Capture the cell that displays the provided text and extract its [X, Y] central coordinate. 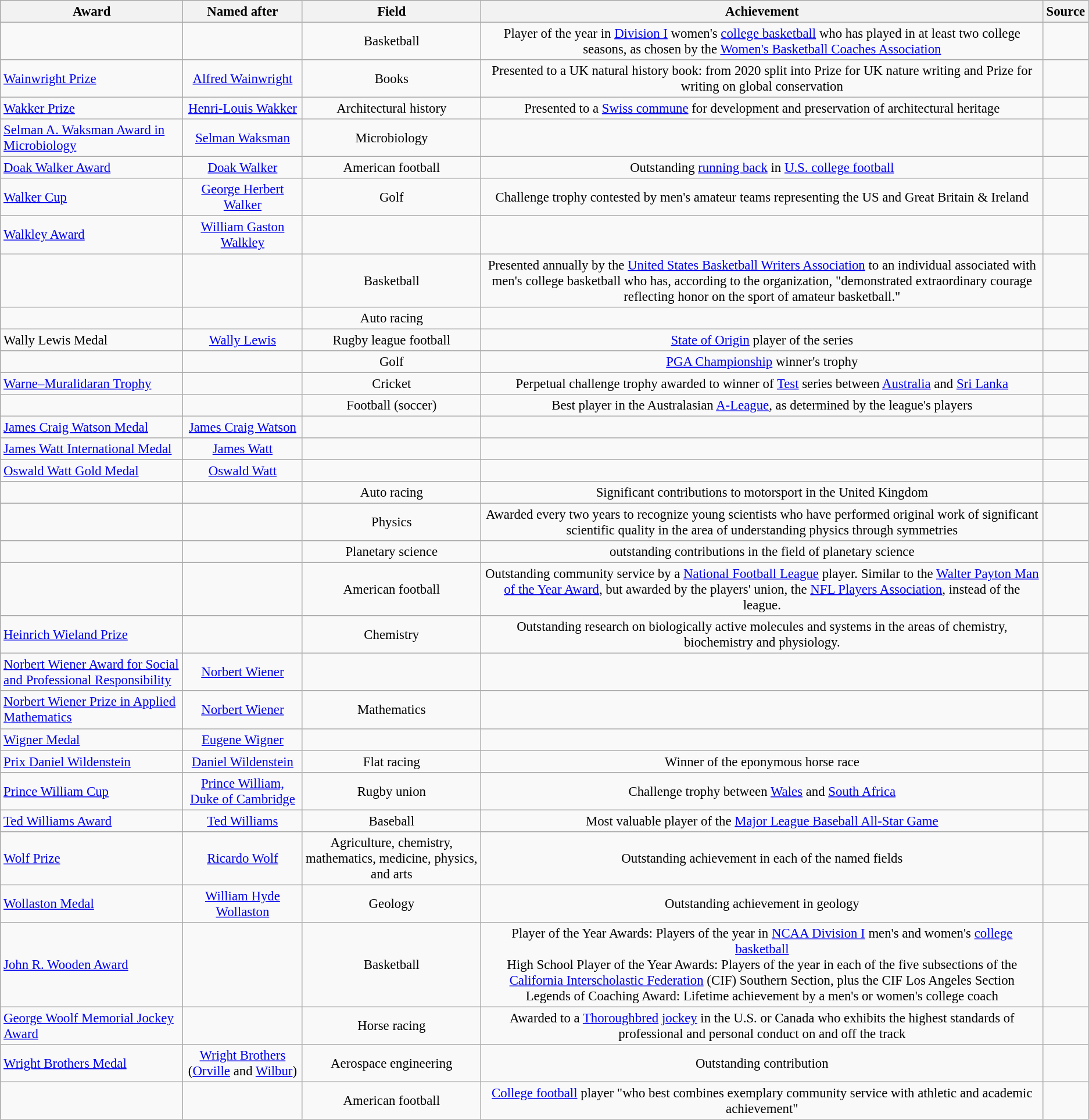
Named after [243, 12]
College football player "who best combines exemplary community service with athletic and academic achievement" [762, 1101]
Horse racing [392, 1026]
Wakker Prize [92, 109]
Wollaston Medal [92, 904]
John R. Wooden Award [92, 965]
Rugby union [392, 791]
James Watt [243, 449]
Outstanding achievement in each of the named fields [762, 859]
Wally Lewis Medal [92, 340]
Outstanding contribution [762, 1063]
Agriculture, chemistry, mathematics, medicine, physics, and arts [392, 859]
Significant contributions to motorsport in the United Kingdom [762, 493]
Selman Waksman [243, 138]
Norbert Wiener Award for Social and Professional Responsibility [92, 673]
Mathematics [392, 710]
Perpetual challenge trophy awarded to winner of Test series between Australia and Sri Lanka [762, 383]
Winner of the eponymous horse race [762, 762]
Oswald Watt Gold Medal [92, 471]
Microbiology [392, 138]
Walkley Award [92, 235]
Heinrich Wieland Prize [92, 634]
James Watt International Medal [92, 449]
Ted Williams [243, 821]
Prince William Cup [92, 791]
Ricardo Wolf [243, 859]
Rugby league football [392, 340]
James Craig Watson Medal [92, 427]
Source [1066, 12]
William Gaston Walkley [243, 235]
Challenge trophy between Wales and South Africa [762, 791]
Henri-Louis Wakker [243, 109]
Ted Williams Award [92, 821]
Alfred Wainwright [243, 79]
Oswald Watt [243, 471]
Cricket [392, 383]
William Hyde Wollaston [243, 904]
State of Origin player of the series [762, 340]
Presented to a Swiss commune for development and preservation of architectural heritage [762, 109]
Outstanding research on biologically active molecules and systems in the areas of chemistry, biochemistry and physiology. [762, 634]
Baseball [392, 821]
Eugene Wigner [243, 740]
Wally Lewis [243, 340]
Planetary science [392, 552]
Wigner Medal [92, 740]
Doak Walker Award [92, 168]
Prix Daniel Wildenstein [92, 762]
Walker Cup [92, 198]
PGA Championship winner's trophy [762, 361]
Outstanding running back in U.S. college football [762, 168]
Prince William, Duke of Cambridge [243, 791]
Selman A. Waksman Award in Microbiology [92, 138]
James Craig Watson [243, 427]
Chemistry [392, 634]
Architectural history [392, 109]
Wainwright Prize [92, 79]
outstanding contributions in the field of planetary science [762, 552]
Most valuable player of the Major League Baseball All-Star Game [762, 821]
Challenge trophy contested by men's amateur teams representing the US and Great Britain & Ireland [762, 198]
Outstanding achievement in geology [762, 904]
George Herbert Walker [243, 198]
Flat racing [392, 762]
George Woolf Memorial Jockey Award [92, 1026]
Geology [392, 904]
Wolf Prize [92, 859]
Field [392, 12]
Presented to a UK natural history book: from 2020 split into Prize for UK nature writing and Prize for writing on global conservation [762, 79]
Physics [392, 523]
Best player in the Australasian A-League, as determined by the league's players [762, 405]
Books [392, 79]
Warne–Muralidaran Trophy [92, 383]
Football (soccer) [392, 405]
Norbert Wiener Prize in Applied Mathematics [92, 710]
Achievement [762, 12]
Awarded to a Thoroughbred jockey in the U.S. or Canada who exhibits the highest standards of professional and personal conduct on and off the track [762, 1026]
Aerospace engineering [392, 1063]
Doak Walker [243, 168]
Award [92, 12]
Wright Brothers Medal [92, 1063]
Wright Brothers (Orville and Wilbur) [243, 1063]
Daniel Wildenstein [243, 762]
